For the text-containing cell, return its midpoint in [x, y] coordinate format. 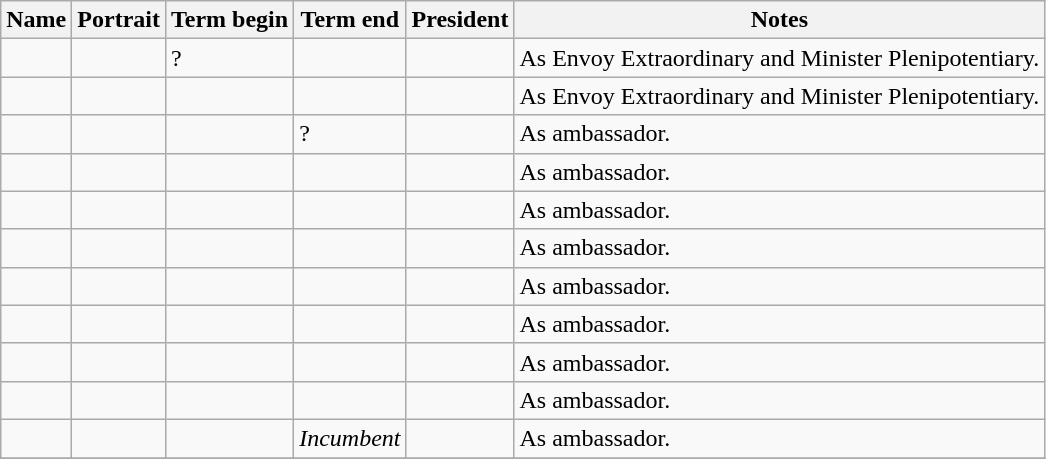
Incumbent [350, 438]
President [460, 20]
Term end [350, 20]
Term begin [229, 20]
Portrait [119, 20]
Notes [780, 20]
Name [36, 20]
